Return (X, Y) of the center of cell containing provided text 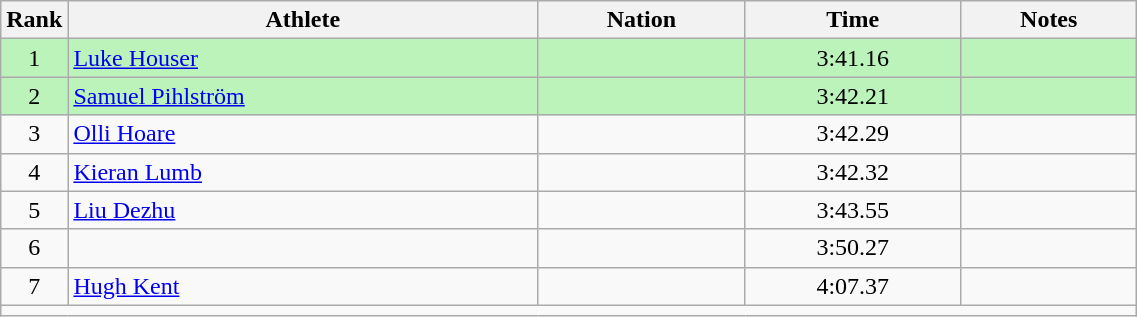
Kieran Lumb (303, 172)
3:42.21 (853, 96)
1 (34, 58)
5 (34, 210)
Luke Houser (303, 58)
3:43.55 (853, 210)
3 (34, 134)
Notes (1049, 20)
Hugh Kent (303, 286)
Rank (34, 20)
Time (853, 20)
4:07.37 (853, 286)
6 (34, 248)
Olli Hoare (303, 134)
3:41.16 (853, 58)
2 (34, 96)
7 (34, 286)
3:42.32 (853, 172)
3:42.29 (853, 134)
Athlete (303, 20)
4 (34, 172)
Samuel Pihlström (303, 96)
Nation (642, 20)
Liu Dezhu (303, 210)
3:50.27 (853, 248)
